Detect which cell encompasses the target text, then output its (x, y) center coordinate. 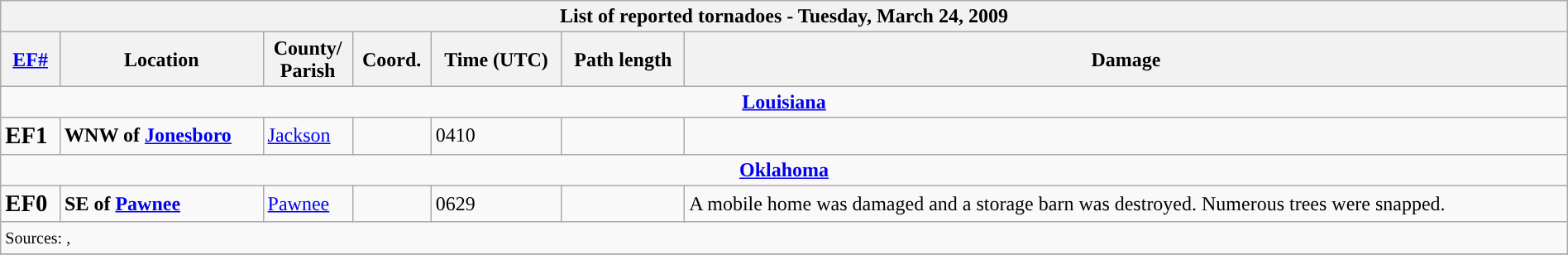
Location (162, 60)
EF# (31, 60)
0410 (496, 136)
Sources: , (784, 238)
Jackson (308, 136)
WNW of Jonesboro (162, 136)
SE of Pawnee (162, 204)
Path length (624, 60)
List of reported tornadoes - Tuesday, March 24, 2009 (784, 17)
Time (UTC) (496, 60)
Oklahoma (784, 170)
Pawnee (308, 204)
Damage (1126, 60)
EF1 (31, 136)
A mobile home was damaged and a storage barn was destroyed. Numerous trees were snapped. (1126, 204)
Coord. (392, 60)
Louisiana (784, 102)
EF0 (31, 204)
County/Parish (308, 60)
0629 (496, 204)
